Detect which cell encompasses the target text, then output its (X, Y) center coordinate. 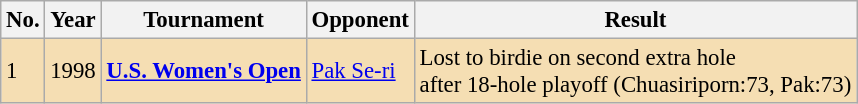
Year (73, 20)
Pak Se-ri (360, 72)
No. (23, 20)
Result (635, 20)
1998 (73, 72)
Lost to birdie on second extra holeafter 18-hole playoff (Chuasiriporn:73, Pak:73) (635, 72)
Opponent (360, 20)
Tournament (204, 20)
U.S. Women's Open (204, 72)
1 (23, 72)
